Scan for the cell matching the given text and deliver its [X, Y] coordinate at center. 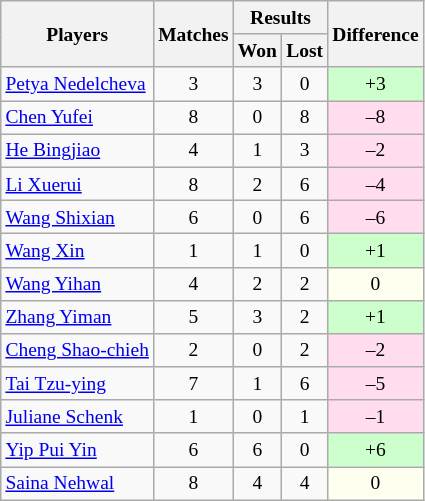
Juliane Schenk [78, 416]
–8 [376, 118]
Li Xuerui [78, 184]
7 [194, 384]
He Bingjiao [78, 150]
Saina Nehwal [78, 484]
5 [194, 316]
Wang Yihan [78, 284]
Zhang Yiman [78, 316]
+3 [376, 84]
Yip Pui Yin [78, 450]
Tai Tzu-ying [78, 384]
–1 [376, 416]
Chen Yufei [78, 118]
Petya Nedelcheva [78, 84]
Cheng Shao-chieh [78, 350]
Wang Xin [78, 250]
Players [78, 34]
Results [280, 18]
Matches [194, 34]
–4 [376, 184]
Difference [376, 34]
–5 [376, 384]
Wang Shixian [78, 216]
+6 [376, 450]
Lost [305, 50]
Won [257, 50]
–6 [376, 216]
